Locate the cell with the specified text and output its [X, Y] center coordinate. 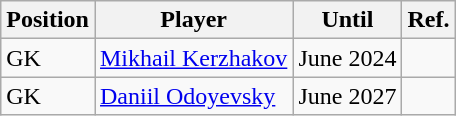
Player [193, 20]
June 2027 [348, 96]
June 2024 [348, 58]
Position [48, 20]
Mikhail Kerzhakov [193, 58]
Daniil Odoyevsky [193, 96]
Until [348, 20]
Ref. [428, 20]
